Capture the cell that displays the provided text and extract its [X, Y] central coordinate. 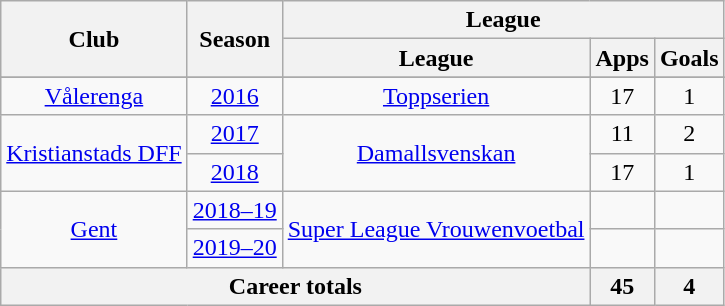
Kristianstads DFF [94, 153]
Toppserien [436, 96]
2019–20 [234, 248]
Apps [622, 58]
Vålerenga [94, 96]
2 [689, 134]
4 [689, 286]
Club [94, 39]
11 [622, 134]
Goals [689, 58]
2018–19 [234, 210]
2017 [234, 134]
Gent [94, 229]
Super League Vrouwenvoetbal [436, 229]
2018 [234, 172]
2016 [234, 96]
Damallsvenskan [436, 153]
Career totals [296, 286]
Season [234, 39]
45 [622, 286]
